Return the (X, Y) coordinate for the center point of the cell that contains the specified text.  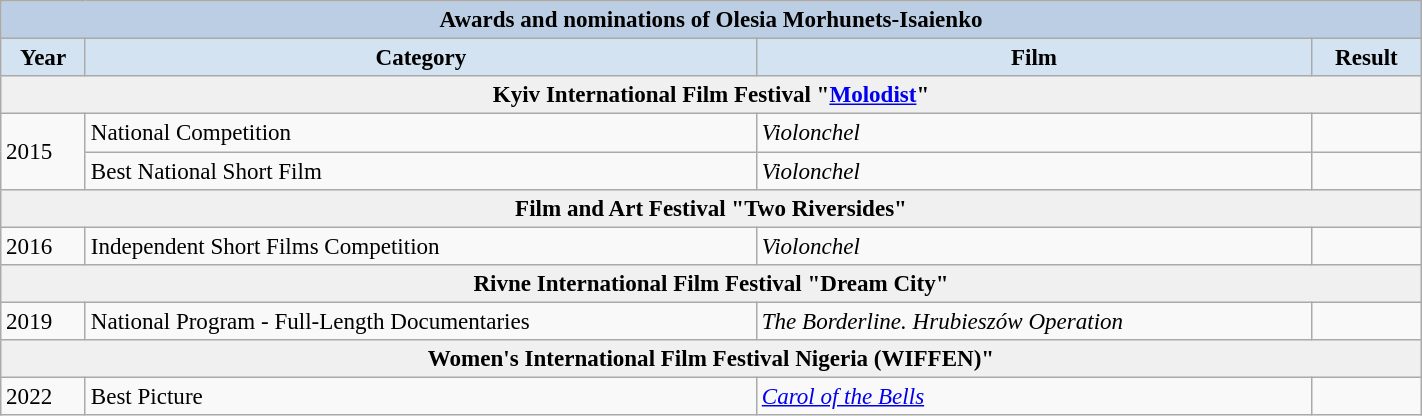
National Competition (420, 133)
Women's International Film Festival Nigeria (WIFFEN)" (711, 359)
Result (1367, 58)
2015 (44, 152)
2022 (44, 397)
Kyiv International Film Festival "Molodist" (711, 95)
National Program - Full-Length Documentaries (420, 322)
Year (44, 58)
Film and Art Festival "Two Riversides" (711, 209)
Carol of the Bells (1034, 397)
Awards and nominations of Olesia Morhunets-Isaienko (711, 20)
Best Picture (420, 397)
The Borderline. Hrubieszów Operation (1034, 322)
2019 (44, 322)
Independent Short Films Competition (420, 246)
Film (1034, 58)
Rivne International Film Festival "Dream City" (711, 284)
Best National Short Film (420, 171)
2016 (44, 246)
Category (420, 58)
